Determine the (x, y) coordinate at the center of the cell enclosing the given text.  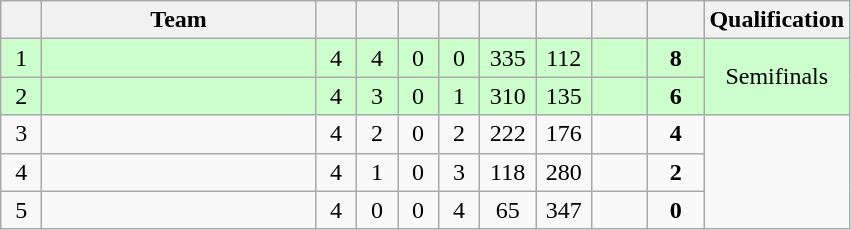
Semifinals (777, 77)
Qualification (777, 20)
310 (508, 96)
222 (508, 134)
118 (508, 172)
65 (508, 210)
347 (564, 210)
335 (508, 58)
8 (676, 58)
112 (564, 58)
280 (564, 172)
176 (564, 134)
6 (676, 96)
5 (22, 210)
135 (564, 96)
Team (179, 20)
